For the text-containing cell, return its midpoint in [X, Y] coordinate format. 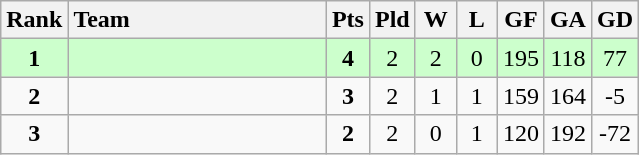
195 [520, 58]
Pld [392, 20]
GA [568, 20]
W [436, 20]
GF [520, 20]
-72 [614, 134]
Team [198, 20]
164 [568, 96]
Pts [348, 20]
4 [348, 58]
120 [520, 134]
GD [614, 20]
118 [568, 58]
77 [614, 58]
159 [520, 96]
Rank [34, 20]
L [476, 20]
-5 [614, 96]
192 [568, 134]
